Determine the (x, y) coordinate at the center of the cell enclosing the given text.  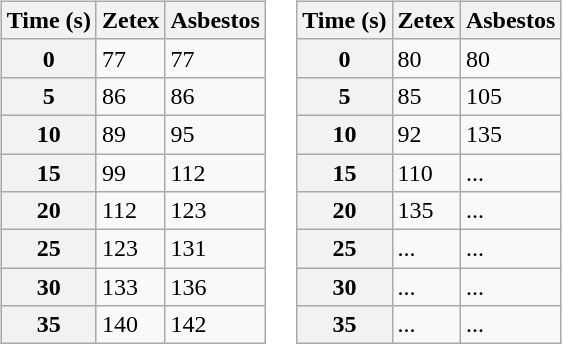
89 (130, 134)
140 (130, 325)
136 (215, 287)
105 (510, 96)
110 (426, 173)
142 (215, 325)
92 (426, 134)
131 (215, 249)
95 (215, 134)
85 (426, 96)
99 (130, 173)
133 (130, 287)
